Provide the [X, Y] coordinate of the cell's center where the given text is located.  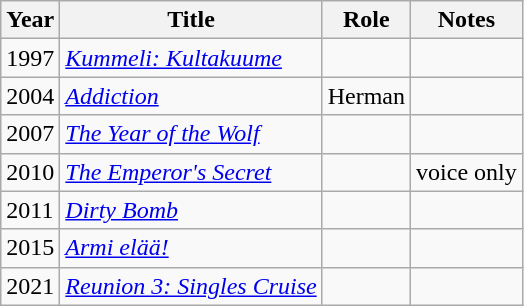
Armi elää! [191, 248]
The Emperor's Secret [191, 172]
2015 [30, 248]
2021 [30, 286]
2010 [30, 172]
voice only [467, 172]
Kummeli: Kultakuume [191, 58]
2011 [30, 210]
The Year of the Wolf [191, 134]
Reunion 3: Singles Cruise [191, 286]
Role [366, 20]
Notes [467, 20]
Title [191, 20]
Herman [366, 96]
2007 [30, 134]
Dirty Bomb [191, 210]
2004 [30, 96]
Year [30, 20]
Addiction [191, 96]
1997 [30, 58]
